For the text-containing cell, return its midpoint in (x, y) coordinate format. 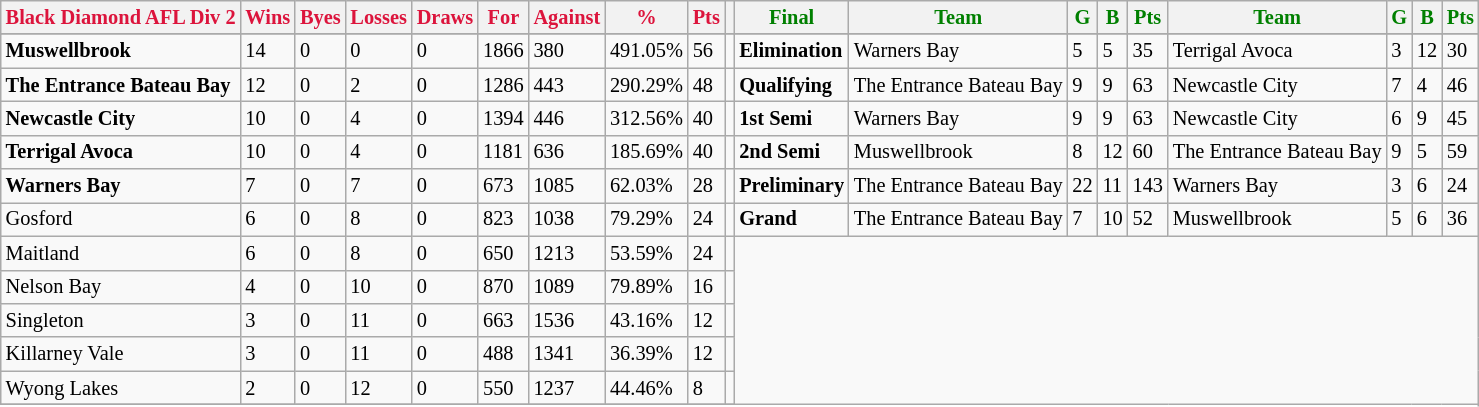
491.05% (646, 51)
Byes (320, 17)
30 (1460, 51)
Black Diamond AFL Div 2 (121, 17)
14 (268, 51)
1181 (503, 152)
Losses (378, 17)
52 (1148, 219)
1341 (568, 354)
44.46% (646, 388)
Wins (268, 17)
550 (503, 388)
290.29% (646, 85)
Killarney Vale (121, 354)
650 (503, 253)
1237 (568, 388)
446 (568, 118)
53.59% (646, 253)
488 (503, 354)
Gosford (121, 219)
Elimination (792, 51)
79.89% (646, 287)
36 (1460, 219)
870 (503, 287)
For (503, 17)
1st Semi (792, 118)
1536 (568, 320)
663 (503, 320)
43.16% (646, 320)
59 (1460, 152)
1213 (568, 253)
1286 (503, 85)
185.69% (646, 152)
22 (1083, 186)
Final (792, 17)
1085 (568, 186)
380 (568, 51)
Against (568, 17)
60 (1148, 152)
45 (1460, 118)
1394 (503, 118)
823 (503, 219)
2nd Semi (792, 152)
62.03% (646, 186)
143 (1148, 186)
% (646, 17)
56 (706, 51)
36.39% (646, 354)
Nelson Bay (121, 287)
48 (706, 85)
Wyong Lakes (121, 388)
443 (568, 85)
Singleton (121, 320)
636 (568, 152)
Grand (792, 219)
16 (706, 287)
35 (1148, 51)
Qualifying (792, 85)
46 (1460, 85)
1038 (568, 219)
79.29% (646, 219)
Preliminary (792, 186)
28 (706, 186)
1089 (568, 287)
Maitland (121, 253)
312.56% (646, 118)
Draws (445, 17)
673 (503, 186)
1866 (503, 51)
